Determine the [x, y] coordinate at the center of the cell enclosing the given text.  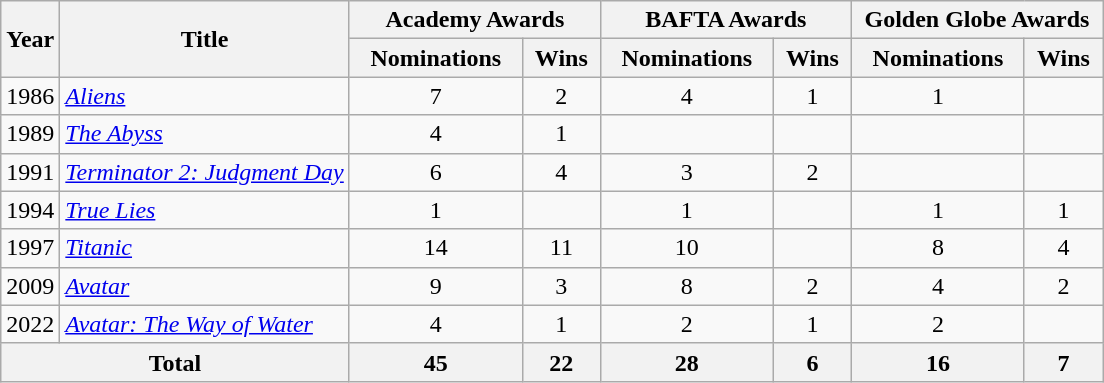
True Lies [205, 210]
22 [561, 362]
Total [176, 362]
Golden Globe Awards [976, 20]
Titanic [205, 248]
Avatar [205, 286]
2009 [30, 286]
45 [436, 362]
Terminator 2: Judgment Day [205, 172]
28 [686, 362]
16 [938, 362]
1997 [30, 248]
Aliens [205, 96]
1986 [30, 96]
9 [436, 286]
11 [561, 248]
The Abyss [205, 134]
Avatar: The Way of Water [205, 324]
10 [686, 248]
2022 [30, 324]
1994 [30, 210]
1989 [30, 134]
14 [436, 248]
Academy Awards [474, 20]
BAFTA Awards [726, 20]
1991 [30, 172]
Year [30, 39]
Title [205, 39]
